Search for the cell housing the specified text and yield its (X, Y) center coordinate. 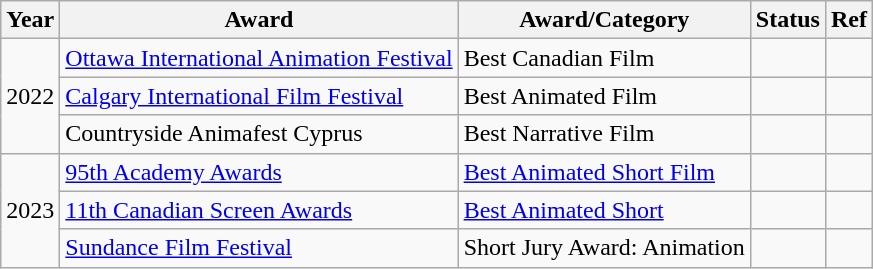
Ottawa International Animation Festival (259, 58)
Best Animated Film (604, 96)
2022 (30, 96)
Year (30, 20)
Calgary International Film Festival (259, 96)
Best Canadian Film (604, 58)
Best Animated Short (604, 210)
Short Jury Award: Animation (604, 248)
95th Academy Awards (259, 172)
Countryside Animafest Cyprus (259, 134)
Sundance Film Festival (259, 248)
Ref (848, 20)
Best Animated Short Film (604, 172)
Award/Category (604, 20)
2023 (30, 210)
11th Canadian Screen Awards (259, 210)
Best Narrative Film (604, 134)
Award (259, 20)
Status (788, 20)
